Capture the cell that displays the provided text and extract its [X, Y] central coordinate. 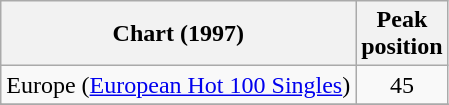
Peakposition [402, 34]
Chart (1997) [178, 34]
Europe (European Hot 100 Singles) [178, 85]
45 [402, 85]
